Identify which cell holds the provided text, then report its [X, Y] central coordinate. 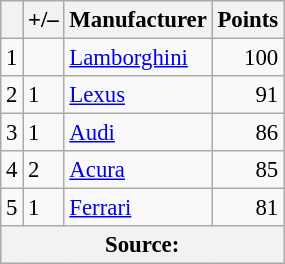
100 [248, 58]
Lamborghini [138, 58]
+/– [44, 20]
81 [248, 208]
86 [248, 133]
Manufacturer [138, 20]
4 [12, 170]
Points [248, 20]
Audi [138, 133]
5 [12, 208]
Lexus [138, 95]
Ferrari [138, 208]
Source: [142, 245]
3 [12, 133]
Acura [138, 170]
91 [248, 95]
85 [248, 170]
